Pinpoint the cell where the given text exists, returning its (X, Y) midpoint coordinate. 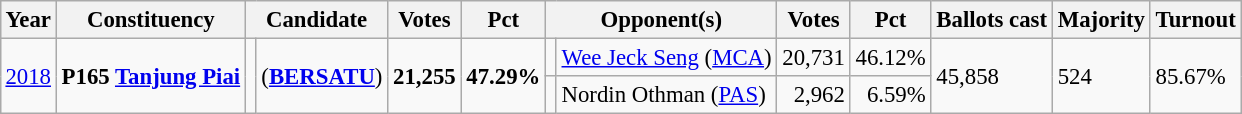
Wee Jeck Seng (MCA) (666, 57)
20,731 (814, 57)
2,962 (814, 95)
85.67% (1196, 76)
Majority (1101, 20)
Opponent(s) (662, 20)
Candidate (316, 20)
45,858 (992, 76)
Turnout (1196, 20)
Ballots cast (992, 20)
Constituency (150, 20)
6.59% (890, 95)
(BERSATU) (322, 76)
21,255 (424, 76)
P165 Tanjung Piai (150, 76)
Year (28, 20)
2018 (28, 76)
Nordin Othman (PAS) (666, 95)
46.12% (890, 57)
47.29% (504, 76)
524 (1101, 76)
